Provide the [X, Y] coordinate of the cell's center where the given text is located.  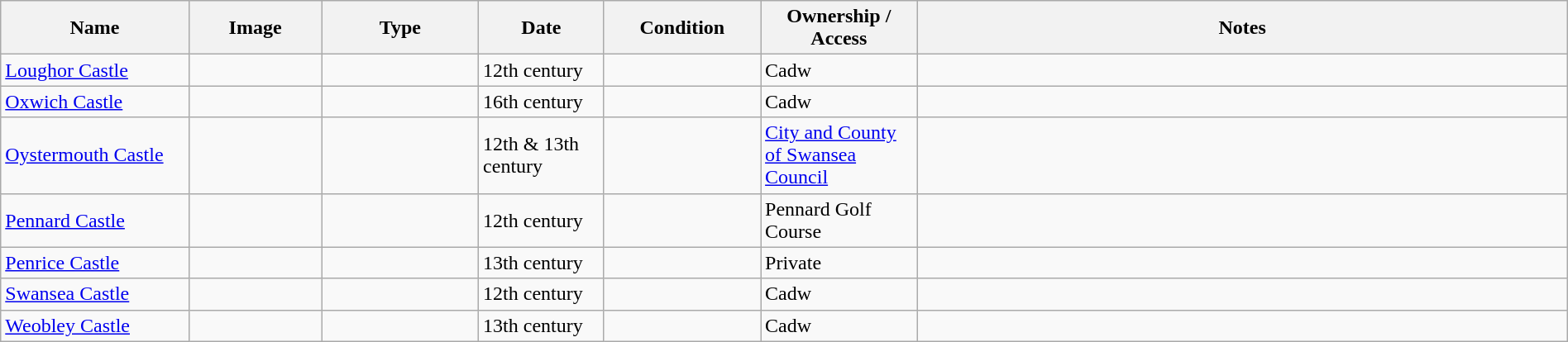
Pennard Golf Course [839, 220]
Private [839, 263]
Penrice Castle [94, 263]
16th century [542, 102]
Condition [681, 28]
Type [400, 28]
Date [542, 28]
Ownership / Access [839, 28]
Image [255, 28]
Swansea Castle [94, 294]
Weobley Castle [94, 325]
Loughor Castle [94, 70]
Oxwich Castle [94, 102]
City and County of Swansea Council [839, 155]
12th & 13th century [542, 155]
Name [94, 28]
Oystermouth Castle [94, 155]
Notes [1242, 28]
Pennard Castle [94, 220]
